From the cell containing the given text, extract its center point as (X, Y) coordinate. 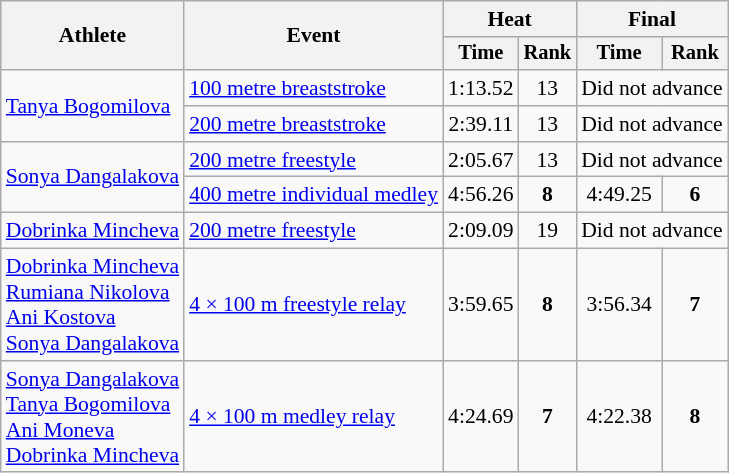
Dobrinka MinchevaRumiana NikolovaAni KostovaSonya Dangalakova (92, 305)
Sonya DangalakovaTanya BogomilovaAni MonevaDobrinka Mincheva (92, 417)
Final (652, 19)
3:56.34 (619, 305)
6 (695, 195)
4:56.26 (480, 195)
100 metre breaststroke (314, 88)
2:39.11 (480, 124)
Athlete (92, 36)
3:59.65 (480, 305)
2:05.67 (480, 160)
4:22.38 (619, 417)
4 × 100 m freestyle relay (314, 305)
2:09.09 (480, 231)
Dobrinka Mincheva (92, 231)
Heat (510, 19)
4:24.69 (480, 417)
4:49.25 (619, 195)
Sonya Dangalakova (92, 178)
Event (314, 36)
400 metre individual medley (314, 195)
1:13.52 (480, 88)
4 × 100 m medley relay (314, 417)
Tanya Bogomilova (92, 106)
200 metre breaststroke (314, 124)
19 (548, 231)
